Pinpoint the cell where the given text exists, returning its [X, Y] midpoint coordinate. 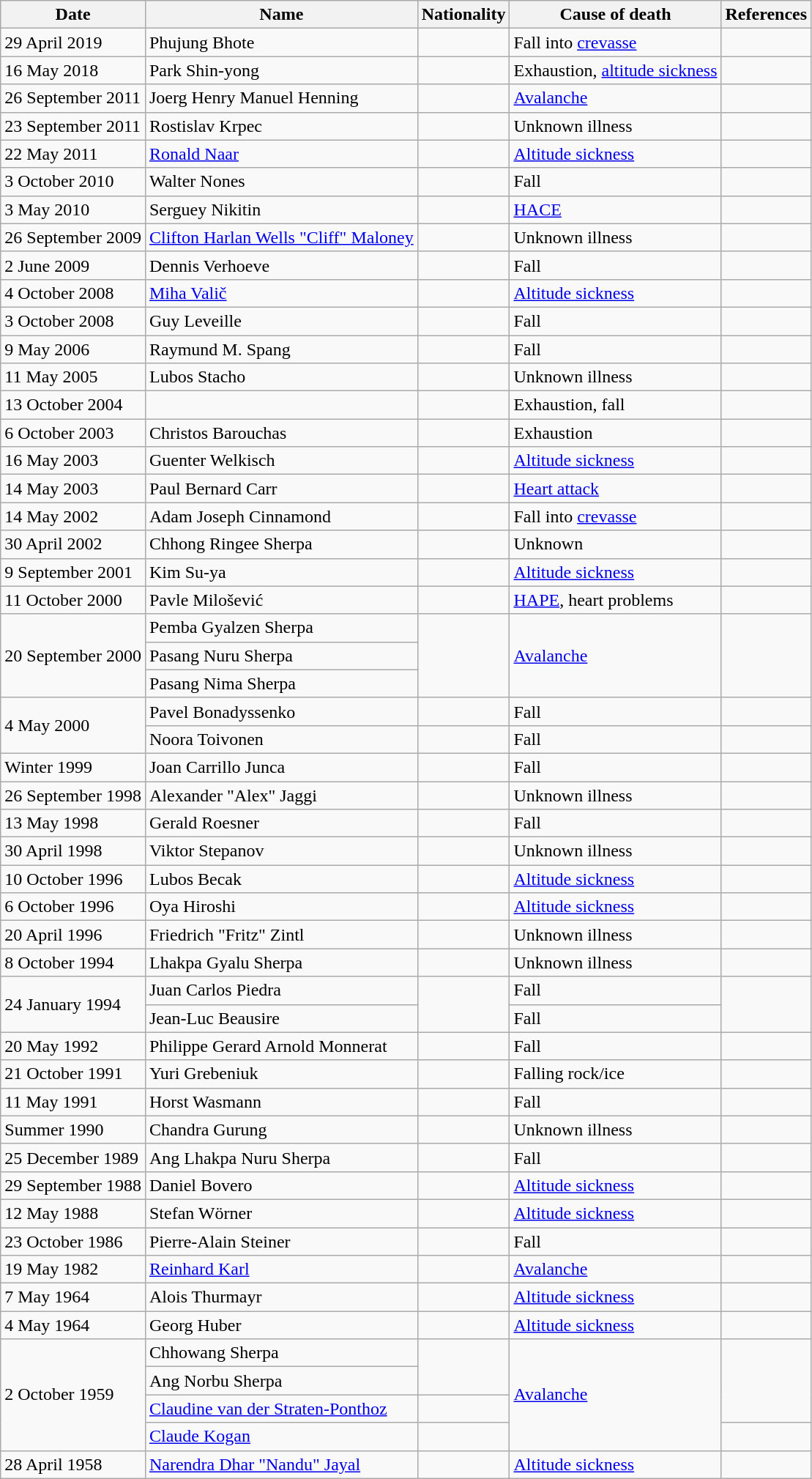
Phujung Bhote [281, 42]
Nationality [463, 15]
4 May 1964 [73, 1325]
8 October 1994 [73, 963]
Winter 1999 [73, 767]
Falling rock/ice [615, 1074]
Lubos Stacho [281, 377]
28 April 1958 [73, 1464]
HACE [615, 210]
23 September 2011 [73, 126]
Chandra Gurung [281, 1130]
19 May 1982 [73, 1269]
Kim Su-ya [281, 572]
Unknown [615, 544]
Claude Kogan [281, 1437]
Pasang Nuru Sherpa [281, 656]
Georg Huber [281, 1325]
Walter Nones [281, 182]
9 September 2001 [73, 572]
30 April 2002 [73, 544]
3 May 2010 [73, 210]
16 May 2018 [73, 70]
Date [73, 15]
Philippe Gerard Arnold Monnerat [281, 1046]
4 October 2008 [73, 293]
Jean-Luc Beausire [281, 1018]
7 May 1964 [73, 1297]
Alois Thurmayr [281, 1297]
11 May 1991 [73, 1102]
Rostislav Krpec [281, 126]
29 April 2019 [73, 42]
26 September 2011 [73, 98]
Exhaustion [615, 433]
14 May 2002 [73, 516]
Joerg Henry Manuel Henning [281, 98]
Adam Joseph Cinnamond [281, 516]
Chhong Ringee Sherpa [281, 544]
20 April 1996 [73, 935]
Noora Toivonen [281, 739]
25 December 1989 [73, 1157]
20 September 2000 [73, 656]
Ang Lhakpa Nuru Sherpa [281, 1157]
Horst Wasmann [281, 1102]
Pavel Bonadyssenko [281, 711]
3 October 2008 [73, 321]
6 October 1996 [73, 907]
10 October 1996 [73, 879]
Serguey Nikitin [281, 210]
Pavle Milošević [281, 600]
11 May 2005 [73, 377]
References [766, 15]
Cause of death [615, 15]
Name [281, 15]
Stefan Wörner [281, 1213]
Alexander "Alex" Jaggi [281, 795]
Daniel Bovero [281, 1185]
Heart attack [615, 489]
13 May 1998 [73, 823]
21 October 1991 [73, 1074]
2 October 1959 [73, 1395]
Gerald Roesner [281, 823]
Pierre-Alain Steiner [281, 1242]
Oya Hiroshi [281, 907]
30 April 1998 [73, 851]
Pasang Nima Sherpa [281, 683]
Guenter Welkisch [281, 461]
13 October 2004 [73, 405]
Lhakpa Gyalu Sherpa [281, 963]
Summer 1990 [73, 1130]
26 September 2009 [73, 237]
Park Shin-yong [281, 70]
Miha Valič [281, 293]
Clifton Harlan Wells "Cliff" Maloney [281, 237]
14 May 2003 [73, 489]
Lubos Becak [281, 879]
Claudine van der Straten-Ponthoz [281, 1409]
29 September 1988 [73, 1185]
9 May 2006 [73, 349]
Ronald Naar [281, 154]
Raymund M. Spang [281, 349]
Reinhard Karl [281, 1269]
Dennis Verhoeve [281, 265]
12 May 1988 [73, 1213]
22 May 2011 [73, 154]
Exhaustion, altitude sickness [615, 70]
Christos Barouchas [281, 433]
Friedrich "Fritz" Zintl [281, 935]
Chhowang Sherpa [281, 1353]
Narendra Dhar "Nandu" Jayal [281, 1464]
HAPE, heart problems [615, 600]
2 June 2009 [73, 265]
11 October 2000 [73, 600]
16 May 2003 [73, 461]
26 September 1998 [73, 795]
Ang Norbu Sherpa [281, 1381]
Guy Leveille [281, 321]
20 May 1992 [73, 1046]
Yuri Grebeniuk [281, 1074]
Pemba Gyalzen Sherpa [281, 628]
Paul Bernard Carr [281, 489]
3 October 2010 [73, 182]
Viktor Stepanov [281, 851]
24 January 1994 [73, 1004]
4 May 2000 [73, 725]
Exhaustion, fall [615, 405]
Juan Carlos Piedra [281, 990]
Joan Carrillo Junca [281, 767]
23 October 1986 [73, 1242]
6 October 2003 [73, 433]
